Return [x, y] of the center of cell containing provided text 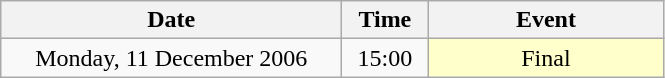
15:00 [385, 58]
Event [546, 20]
Date [172, 20]
Monday, 11 December 2006 [172, 58]
Time [385, 20]
Final [546, 58]
